Extract the [X, Y] coordinate from the center of the cell holding the provided text.  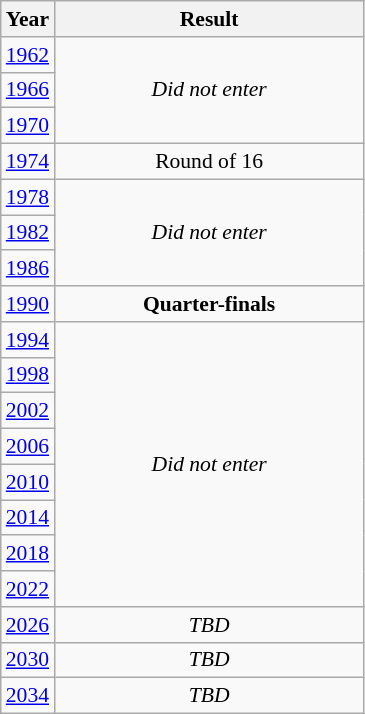
Round of 16 [209, 162]
2034 [28, 696]
Result [209, 19]
2010 [28, 482]
1994 [28, 340]
2026 [28, 625]
1986 [28, 269]
Year [28, 19]
1982 [28, 233]
2006 [28, 447]
Quarter-finals [209, 304]
1998 [28, 375]
1990 [28, 304]
2002 [28, 411]
2022 [28, 589]
2030 [28, 660]
1962 [28, 55]
2018 [28, 554]
1974 [28, 162]
2014 [28, 518]
1970 [28, 126]
1966 [28, 90]
1978 [28, 197]
